Scan for the cell matching the given text and deliver its (x, y) coordinate at center. 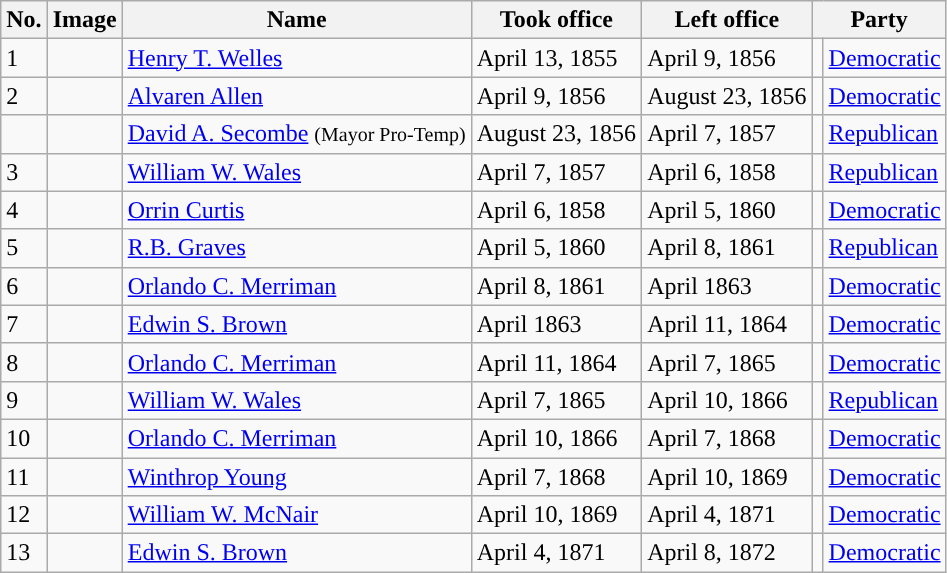
5 (24, 248)
4 (24, 210)
1 (24, 58)
Name (296, 20)
R.B. Graves (296, 248)
Henry T. Welles (296, 58)
April 8, 1872 (727, 553)
11 (24, 477)
No. (24, 20)
Alvaren Allen (296, 96)
Left office (727, 20)
David A. Secombe (Mayor Pro-Temp) (296, 134)
3 (24, 172)
Winthrop Young (296, 477)
8 (24, 362)
13 (24, 553)
April 13, 1855 (556, 58)
7 (24, 324)
Orrin Curtis (296, 210)
6 (24, 286)
9 (24, 400)
10 (24, 438)
Party (879, 20)
2 (24, 96)
12 (24, 515)
Image (84, 20)
William W. McNair (296, 515)
Took office (556, 20)
